Output the [X, Y] coordinate of the center of the cell containing the given text.  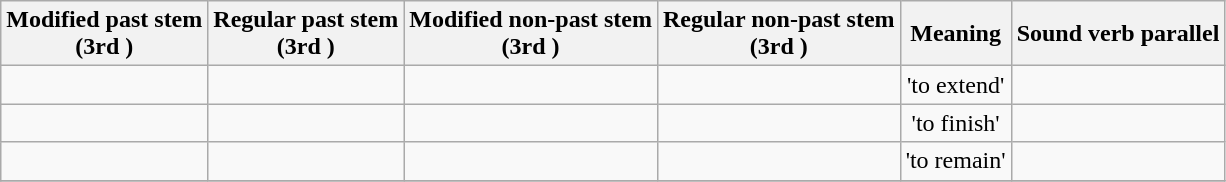
'to finish' [956, 123]
'to extend' [956, 85]
Meaning [956, 34]
Modified non-past stem (3rd ) [531, 34]
Sound verb parallel [1118, 34]
Regular past stem (3rd ) [306, 34]
'to remain' [956, 161]
Modified past stem (3rd ) [104, 34]
Regular non-past stem(3rd ) [778, 34]
